Scan for the cell matching the given text and deliver its [x, y] coordinate at center. 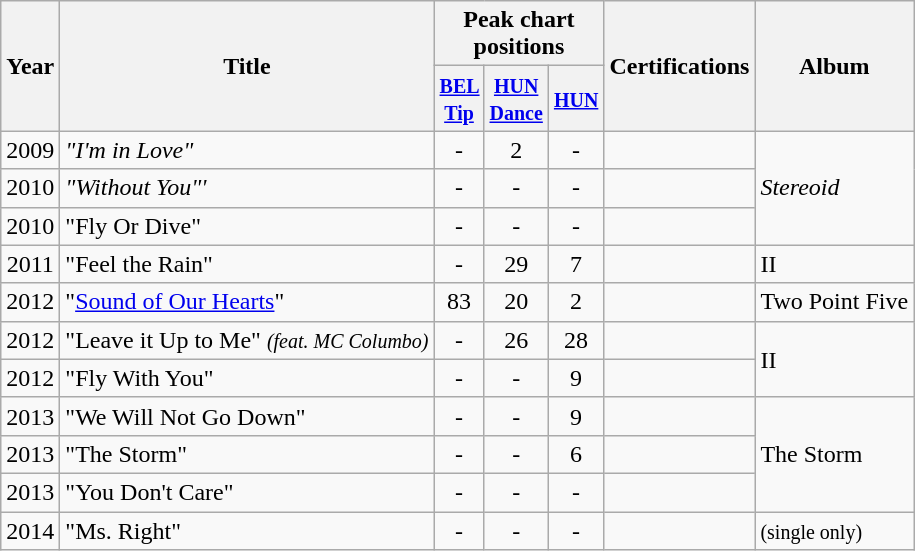
Year [30, 66]
BEL Tip [459, 98]
28 [576, 340]
(single only) [834, 531]
Two Point Five [834, 302]
"I'm in Love" [247, 150]
Peak chart positions [519, 34]
Certifications [680, 66]
7 [576, 264]
"Sound of Our Hearts" [247, 302]
HUN [576, 98]
"You Don't Care" [247, 492]
2014 [30, 531]
Title [247, 66]
Album [834, 66]
"The Storm" [247, 454]
"Feel the Rain" [247, 264]
2009 [30, 150]
20 [516, 302]
"Leave it Up to Me" (feat. MC Columbo) [247, 340]
"Without You"' [247, 188]
Stereoid [834, 188]
83 [459, 302]
"We Will Not Go Down" [247, 416]
"Fly Or Dive" [247, 226]
2011 [30, 264]
The Storm [834, 454]
"Fly With You" [247, 378]
HUN Dance [516, 98]
26 [516, 340]
6 [576, 454]
29 [516, 264]
"Ms. Right" [247, 531]
